Detect which cell encompasses the target text, then output its (X, Y) center coordinate. 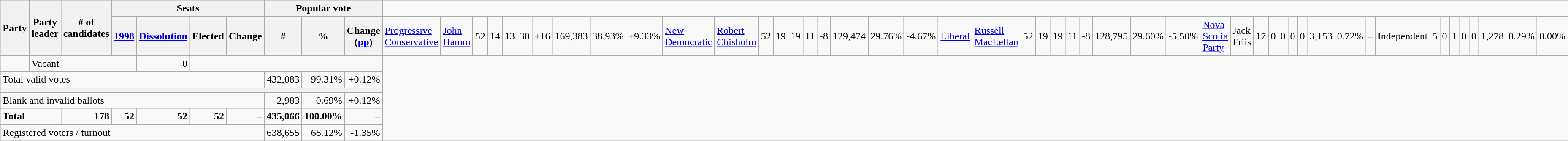
Blank and invalid ballots (133, 100)
# ofcandidates (86, 28)
68.12% (323, 133)
Robert Chisholm (737, 36)
Change (245, 36)
Party (15, 28)
0.00% (1552, 36)
Party leader (45, 28)
0.72% (1350, 36)
Liberal (955, 36)
29.76% (886, 36)
38.93% (608, 36)
13 (510, 36)
Independent (1403, 36)
-5.50% (1183, 36)
129,474 (849, 36)
Vacant (83, 64)
638,655 (283, 133)
2,983 (283, 100)
Seats (188, 8)
Registered voters / turnout (133, 133)
5 (1435, 36)
Elected (208, 36)
100.00% (323, 116)
Russell MacLellan (996, 36)
29.60% (1148, 36)
John Hamm (457, 36)
Progressive Conservative (412, 36)
Dissolution (163, 36)
17 (1261, 36)
Jack Friis (1242, 36)
1998 (124, 36)
128,795 (1112, 36)
1 (1454, 36)
# (283, 36)
1,278 (1492, 36)
% (323, 36)
435,066 (283, 116)
0.29% (1521, 36)
14 (495, 36)
Total (30, 116)
30 (524, 36)
-4.67% (921, 36)
3,153 (1321, 36)
+9.33% (644, 36)
-1.35% (363, 133)
169,383 (571, 36)
99.31% (323, 80)
178 (86, 116)
+16 (542, 36)
432,083 (283, 80)
New Democratic (689, 36)
Change (pp) (363, 36)
0.69% (323, 100)
Total valid votes (133, 80)
Popular vote (323, 8)
Nova Scotia Party (1216, 36)
